Find where the given text appears and provide that cell's center as [X, Y] coordinate. 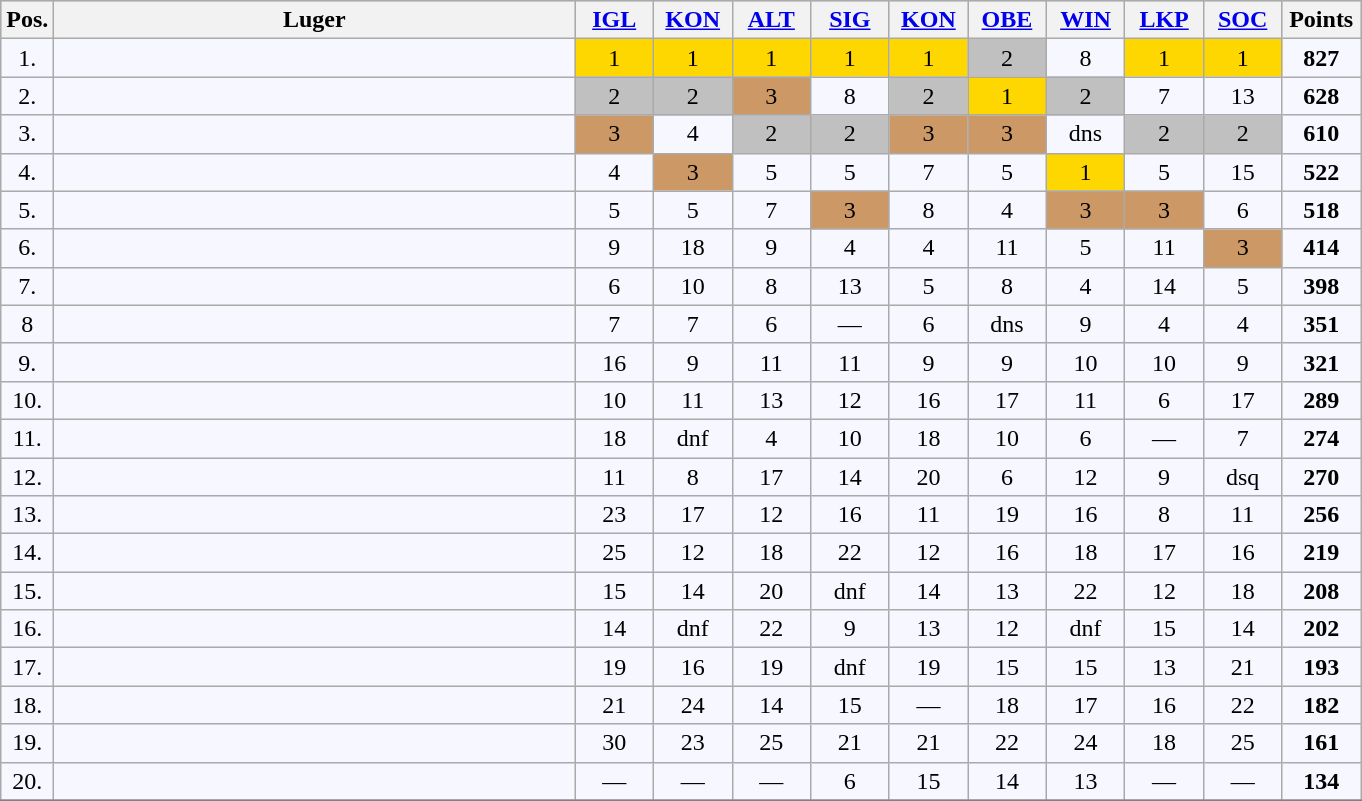
13. [28, 515]
628 [1322, 96]
398 [1322, 286]
610 [1322, 134]
274 [1322, 438]
Pos. [28, 20]
6. [28, 248]
202 [1322, 629]
16. [28, 629]
289 [1322, 400]
dsq [1242, 477]
15. [28, 591]
30 [614, 743]
7. [28, 286]
134 [1322, 781]
1. [28, 58]
Luger [314, 20]
SOC [1242, 20]
414 [1322, 248]
12. [28, 477]
522 [1322, 172]
256 [1322, 515]
270 [1322, 477]
182 [1322, 705]
OBE [1008, 20]
3. [28, 134]
827 [1322, 58]
IGL [614, 20]
19. [28, 743]
161 [1322, 743]
11. [28, 438]
20. [28, 781]
9. [28, 362]
ALT [772, 20]
18. [28, 705]
14. [28, 553]
219 [1322, 553]
518 [1322, 210]
208 [1322, 591]
5. [28, 210]
Points [1322, 20]
WIN [1086, 20]
2. [28, 96]
17. [28, 667]
LKP [1164, 20]
SIG [850, 20]
10. [28, 400]
4. [28, 172]
351 [1322, 324]
321 [1322, 362]
193 [1322, 667]
